Locate the cell with the specified text and output its (X, Y) center coordinate. 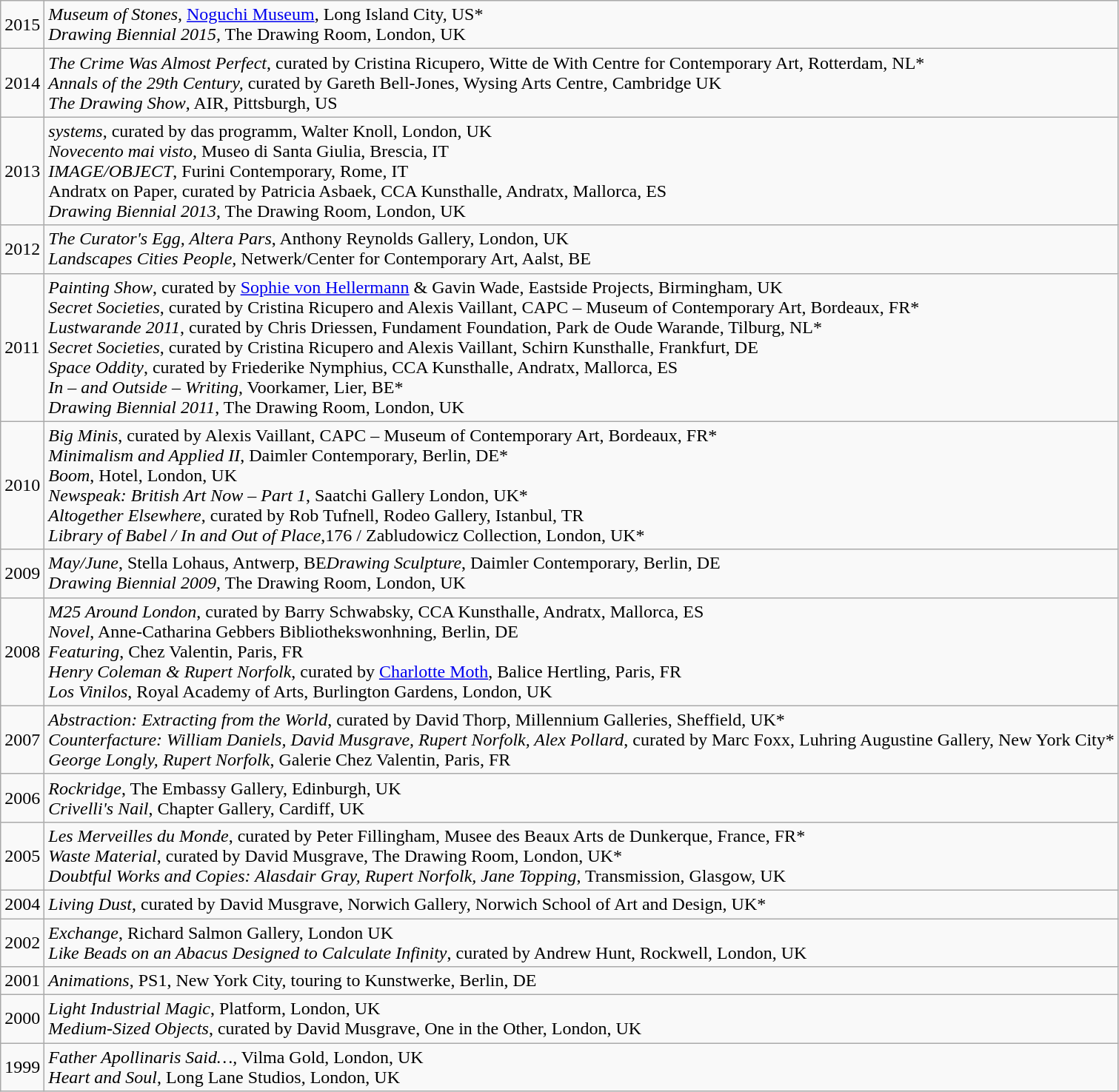
2002 (22, 942)
2004 (22, 904)
Living Dust, curated by David Musgrave, Norwich Gallery, Norwich School of Art and Design, UK* (581, 904)
1999 (22, 1068)
Father Apollinaris Said…, Vilma Gold, London, UKHeart and Soul, Long Lane Studios, London, UK (581, 1068)
2011 (22, 347)
2007 (22, 740)
2000 (22, 1019)
2013 (22, 171)
2014 (22, 83)
2010 (22, 486)
2006 (22, 798)
2015 (22, 25)
Exchange, Richard Salmon Gallery, London UKLike Beads on an Abacus Designed to Calculate Infinity, curated by Andrew Hunt, Rockwell, London, UK (581, 942)
2012 (22, 249)
Rockridge, The Embassy Gallery, Edinburgh, UKCrivelli's Nail, Chapter Gallery, Cardiff, UK (581, 798)
2009 (22, 573)
2008 (22, 651)
Museum of Stones, Noguchi Museum, Long Island City, US*Drawing Biennial 2015, The Drawing Room, London, UK (581, 25)
The Curator's Egg, Altera Pars, Anthony Reynolds Gallery, London, UKLandscapes Cities People, Netwerk/Center for Contemporary Art, Aalst, BE (581, 249)
2001 (22, 981)
May/June, Stella Lohaus, Antwerp, BEDrawing Sculpture, Daimler Contemporary, Berlin, DEDrawing Biennial 2009, The Drawing Room, London, UK (581, 573)
Light Industrial Magic, Platform, London, UKMedium-Sized Objects, curated by David Musgrave, One in the Other, London, UK (581, 1019)
Animations, PS1, New York City, touring to Kunstwerke, Berlin, DE (581, 981)
2005 (22, 856)
